Output the [x, y] coordinate of the center of the cell containing the given text.  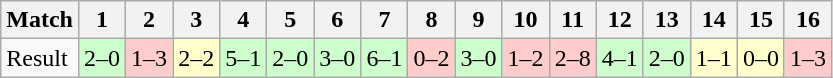
2–8 [572, 58]
7 [384, 20]
3 [196, 20]
6–1 [384, 58]
0–2 [432, 58]
2–2 [196, 58]
1 [102, 20]
16 [808, 20]
1–2 [526, 58]
13 [666, 20]
5–1 [244, 58]
8 [432, 20]
6 [338, 20]
2 [150, 20]
10 [526, 20]
1–1 [714, 58]
11 [572, 20]
12 [620, 20]
5 [290, 20]
Match [40, 20]
Result [40, 58]
14 [714, 20]
15 [760, 20]
0–0 [760, 58]
4–1 [620, 58]
4 [244, 20]
9 [478, 20]
